Return the [X, Y] coordinate for the center point of the cell that contains the specified text.  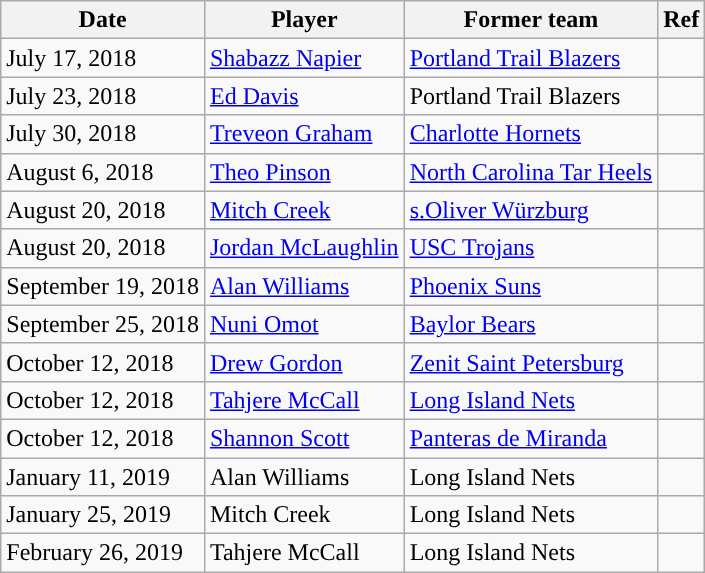
Treveon Graham [304, 134]
Former team [531, 20]
Nuni Omot [304, 324]
July 17, 2018 [103, 58]
January 25, 2019 [103, 515]
September 19, 2018 [103, 286]
Charlotte Hornets [531, 134]
s.Oliver Würzburg [531, 210]
Drew Gordon [304, 362]
Theo Pinson [304, 172]
Ed Davis [304, 96]
Player [304, 20]
Ref [682, 20]
Shannon Scott [304, 438]
July 30, 2018 [103, 134]
North Carolina Tar Heels [531, 172]
Jordan McLaughlin [304, 248]
Phoenix Suns [531, 286]
Baylor Bears [531, 324]
January 11, 2019 [103, 477]
USC Trojans [531, 248]
July 23, 2018 [103, 96]
September 25, 2018 [103, 324]
Zenit Saint Petersburg [531, 362]
February 26, 2019 [103, 553]
Panteras de Miranda [531, 438]
August 6, 2018 [103, 172]
Shabazz Napier [304, 58]
Date [103, 20]
